Determine the [x, y] coordinate at the center of the cell enclosing the given text.  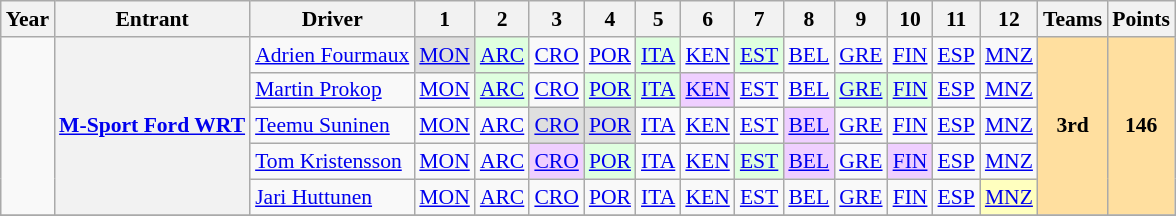
Year [28, 19]
146 [1141, 126]
12 [1009, 19]
5 [658, 19]
M-Sport Ford WRT [152, 126]
Points [1141, 19]
4 [610, 19]
2 [502, 19]
Driver [332, 19]
Adrien Fourmaux [332, 55]
3 [556, 19]
9 [860, 19]
Teemu Suninen [332, 126]
8 [808, 19]
Teams [1072, 19]
Tom Kristensson [332, 162]
7 [760, 19]
3rd [1072, 126]
11 [956, 19]
Entrant [152, 19]
Martin Prokop [332, 90]
10 [910, 19]
Jari Huttunen [332, 197]
1 [444, 19]
6 [707, 19]
